Identify which cell holds the provided text, then report its (X, Y) central coordinate. 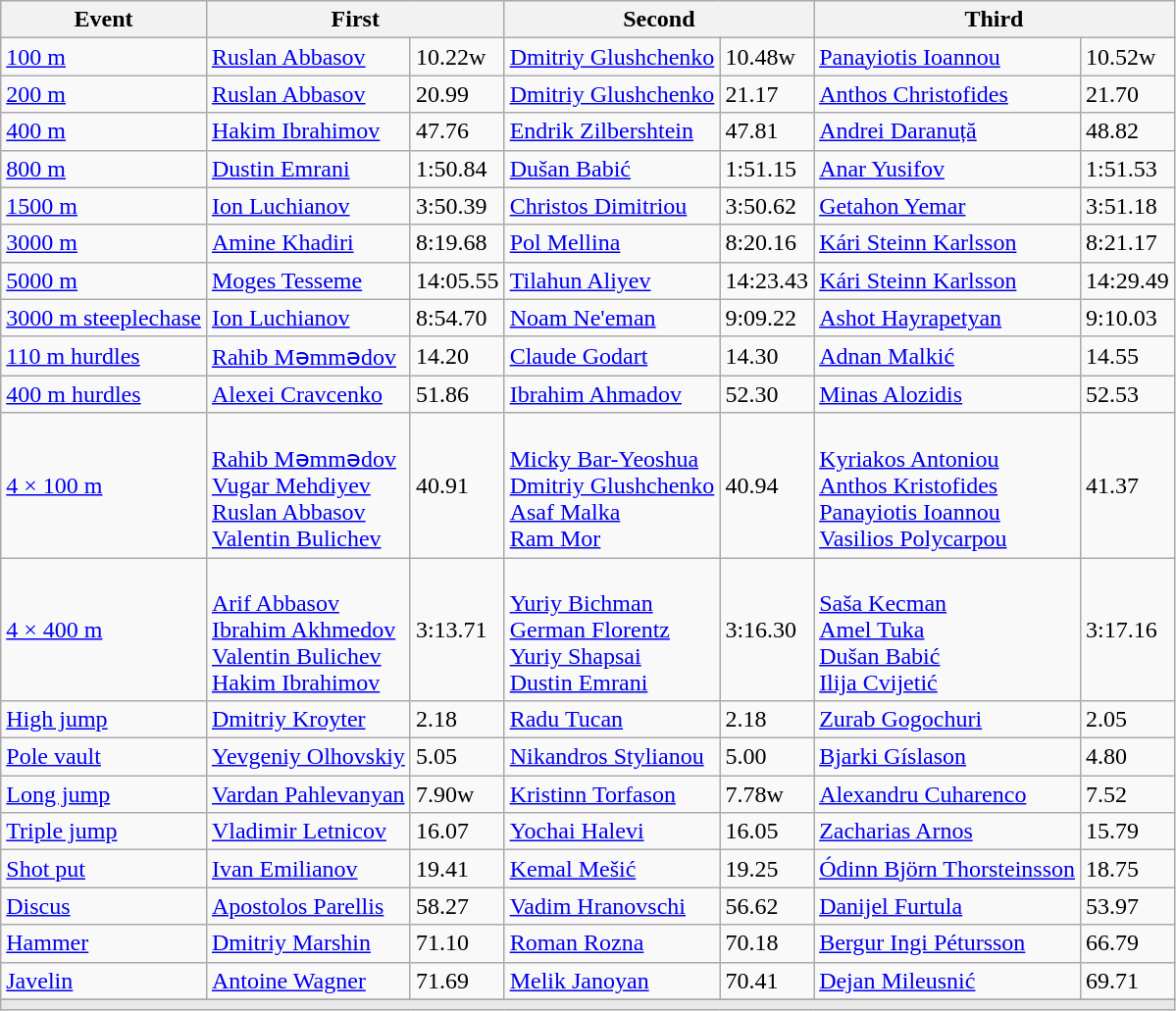
Third (995, 20)
70.18 (767, 943)
8:54.70 (457, 318)
3000 m steeplechase (104, 318)
5.00 (767, 757)
1:51.15 (767, 169)
14:05.55 (457, 280)
Antoine Wagner (308, 981)
Yevgeniy Olhovskiy (308, 757)
Tilahun Aliyev (612, 280)
3:50.62 (767, 206)
52.30 (767, 394)
Moges Tesseme (308, 280)
53.97 (1128, 906)
15.79 (1128, 832)
Second (659, 20)
3:51.18 (1128, 206)
Claude Godart (612, 356)
8:19.68 (457, 243)
Adnan Malkić (947, 356)
Triple jump (104, 832)
3:17.16 (1128, 629)
Rahib Məmmədov (308, 356)
Minas Alozidis (947, 394)
69.71 (1128, 981)
Pole vault (104, 757)
Vardan Pahlevanyan (308, 794)
Kyriakos AntoniouAnthos KristofidesPanayiotis IoannouVasilios Polycarpou (947, 485)
14:29.49 (1128, 280)
Radu Tucan (612, 720)
Javelin (104, 981)
Shot put (104, 869)
400 m (104, 131)
56.62 (767, 906)
10.22w (457, 57)
Nikandros Stylianou (612, 757)
16.07 (457, 832)
14.55 (1128, 356)
1:50.84 (457, 169)
8:20.16 (767, 243)
21.17 (767, 94)
200 m (104, 94)
1500 m (104, 206)
18.75 (1128, 869)
100 m (104, 57)
41.37 (1128, 485)
7.52 (1128, 794)
70.41 (767, 981)
7.78w (767, 794)
Hakim Ibrahimov (308, 131)
Yuriy BichmanGerman FlorentzYuriy ShapsaiDustin Emrani (612, 629)
High jump (104, 720)
14:23.43 (767, 280)
47.76 (457, 131)
Rahib MəmmədovVugar MehdiyevRuslan AbbasovValentin Bulichev (308, 485)
Hammer (104, 943)
4 × 400 m (104, 629)
5.05 (457, 757)
40.94 (767, 485)
Melik Janoyan (612, 981)
Ódinn Björn Thorsteinsson (947, 869)
Ivan Emilianov (308, 869)
Ibrahim Ahmadov (612, 394)
3000 m (104, 243)
Kemal Mešić (612, 869)
Saša KecmanAmel TukaDušan BabićIlija Cvijetić (947, 629)
19.41 (457, 869)
4 × 100 m (104, 485)
40.91 (457, 485)
Dmitriy Kroyter (308, 720)
Zurab Gogochuri (947, 720)
10.52w (1128, 57)
Dustin Emrani (308, 169)
Alexandru Cuharenco (947, 794)
Ashot Hayrapetyan (947, 318)
Bjarki Gíslason (947, 757)
Pol Mellina (612, 243)
8:21.17 (1128, 243)
Dejan Mileusnić (947, 981)
21.70 (1128, 94)
7.90w (457, 794)
71.10 (457, 943)
Anthos Christofides (947, 94)
47.81 (767, 131)
Christos Dimitriou (612, 206)
Long jump (104, 794)
Andrei Daranuță (947, 131)
Dmitriy Marshin (308, 943)
20.99 (457, 94)
14.30 (767, 356)
66.79 (1128, 943)
400 m hurdles (104, 394)
Zacharias Arnos (947, 832)
Micky Bar-YeoshuaDmitriy GlushchenkoAsaf MalkaRam Mor (612, 485)
Vadim Hranovschi (612, 906)
16.05 (767, 832)
Endrik Zilbershtein (612, 131)
Kristinn Torfason (612, 794)
Panayiotis Ioannou (947, 57)
Anar Yusifov (947, 169)
Yochai Halevi (612, 832)
Discus (104, 906)
9:10.03 (1128, 318)
19.25 (767, 869)
Noam Ne'eman (612, 318)
Apostolos Parellis (308, 906)
First (355, 20)
110 m hurdles (104, 356)
3:16.30 (767, 629)
2.05 (1128, 720)
Alexei Cravcenko (308, 394)
Roman Rozna (612, 943)
Dušan Babić (612, 169)
5000 m (104, 280)
Danijel Furtula (947, 906)
14.20 (457, 356)
71.69 (457, 981)
10.48w (767, 57)
Event (104, 20)
1:51.53 (1128, 169)
48.82 (1128, 131)
Getahon Yemar (947, 206)
4.80 (1128, 757)
58.27 (457, 906)
3:13.71 (457, 629)
Vladimir Letnicov (308, 832)
52.53 (1128, 394)
800 m (104, 169)
3:50.39 (457, 206)
51.86 (457, 394)
Amine Khadiri (308, 243)
Arif AbbasovIbrahim AkhmedovValentin BulichevHakim Ibrahimov (308, 629)
Bergur Ingi Pétursson (947, 943)
9:09.22 (767, 318)
